Detect which cell encompasses the target text, then output its (x, y) center coordinate. 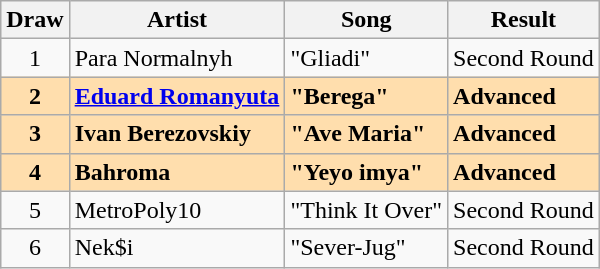
Song (366, 20)
Draw (35, 20)
Nek$i (177, 248)
"Yeyo imya" (366, 172)
"Gliadi" (366, 58)
5 (35, 210)
"Berega" (366, 96)
"Ave Maria" (366, 134)
6 (35, 248)
"Think It Over" (366, 210)
2 (35, 96)
Artist (177, 20)
4 (35, 172)
Bahroma (177, 172)
Ivan Berezovskiy (177, 134)
Para Normalnyh (177, 58)
Result (524, 20)
Eduard Romanyuta (177, 96)
MetroPoly10 (177, 210)
1 (35, 58)
"Sever-Jug" (366, 248)
3 (35, 134)
